Find where the given text appears and provide that cell's center as [X, Y] coordinate. 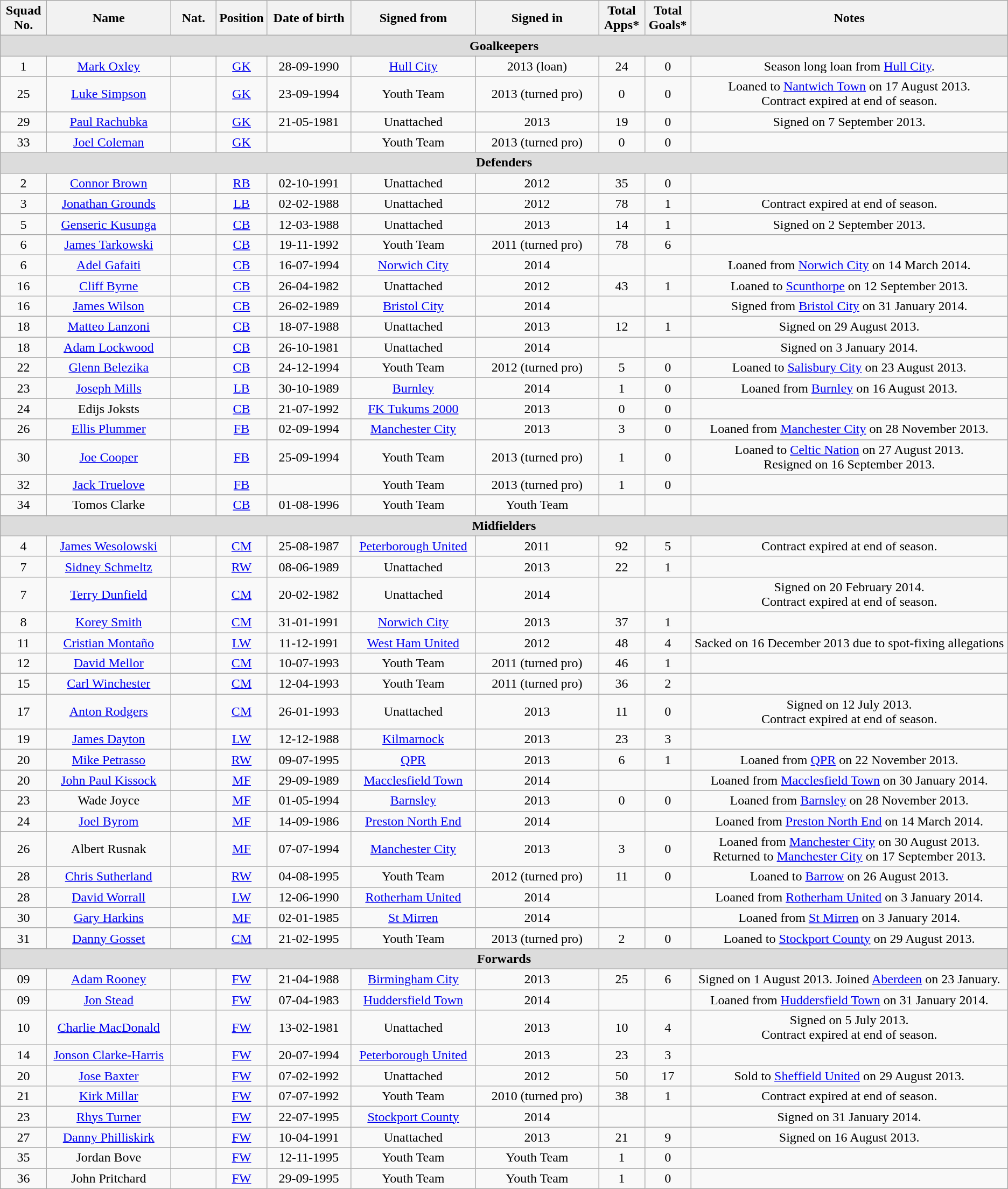
Loaned from Norwich City on 14 March 2014. [849, 265]
29-09-1995 [309, 1178]
St Mirren [414, 918]
James Tarkowski [109, 244]
Loaned to Nantwich Town on 17 August 2013.Contract expired at end of season. [849, 94]
16-07-1994 [309, 265]
Season long loan from Hull City. [849, 66]
02-01-1985 [309, 918]
Loaned to Barrow on 26 August 2013. [849, 877]
Signed from Bristol City on 31 January 2014. [849, 306]
QPR [414, 760]
12-04-1993 [309, 684]
Sidney Schmeltz [109, 566]
9 [668, 1137]
Date of birth [309, 18]
Bristol City [414, 306]
8 [24, 622]
Loaned from Barnsley on 28 November 2013. [849, 801]
25-09-1994 [309, 457]
Terry Dunfield [109, 594]
Loaned from Manchester City on 30 August 2013. Returned to Manchester City on 17 September 2013. [849, 849]
Loaned to Scunthorpe on 12 September 2013. [849, 286]
2010 (turned pro) [537, 1096]
Nat. [194, 18]
20-07-1994 [309, 1055]
12-11-1995 [309, 1158]
Signed on 1 August 2013. Joined Aberdeen on 23 January. [849, 979]
Jonson Clarke-Harris [109, 1055]
23-09-1994 [309, 94]
Jon Stead [109, 1000]
26-01-1993 [309, 712]
07-04-1983 [309, 1000]
Cristian Montaño [109, 642]
Jordan Bove [109, 1158]
Midfielders [504, 526]
James Wesolowski [109, 546]
Stockport County [414, 1117]
28-09-1990 [309, 66]
Loaned from Huddersfield Town on 31 January 2014. [849, 1000]
Adam Lockwood [109, 347]
21-02-1995 [309, 938]
Signed in [537, 18]
Albert Rusnak [109, 849]
25-08-1987 [309, 546]
14-09-1986 [309, 821]
Hull City [414, 66]
02-09-1994 [309, 429]
RB [242, 183]
Mike Petrasso [109, 760]
50 [622, 1076]
Loaned from Macclesfield Town on 30 January 2014. [849, 780]
Anton Rodgers [109, 712]
Connor Brown [109, 183]
Joe Cooper [109, 457]
2013 (loan) [537, 66]
SquadNo. [24, 18]
TotalApps* [622, 18]
Ellis Plummer [109, 429]
09-07-1995 [309, 760]
Loaned from Burnley on 16 August 2013. [849, 388]
Kilmarnock [414, 739]
Barnsley [414, 801]
27 [24, 1137]
Loaned to Salisbury City on 23 August 2013. [849, 368]
01-05-1994 [309, 801]
Jack Truelove [109, 485]
Macclesfield Town [414, 780]
22-07-1995 [309, 1117]
Jonathan Grounds [109, 204]
Joel Coleman [109, 142]
Carl Winchester [109, 684]
Signed on 12 July 2013.Contract expired at end of season. [849, 712]
31 [24, 938]
David Mellor [109, 663]
Joel Byrom [109, 821]
Korey Smith [109, 622]
Chris Sutherland [109, 877]
Rotherham United [414, 897]
10-04-1991 [309, 1137]
Signed on 5 July 2013.Contract expired at end of season. [849, 1027]
04-08-1995 [309, 877]
Sacked on 16 December 2013 due to spot-fixing allegations [849, 642]
18-07-1988 [309, 327]
Signed on 2 September 2013. [849, 224]
Kirk Millar [109, 1096]
48 [622, 642]
Loaned from Rotherham United on 3 January 2014. [849, 897]
Loaned to Celtic Nation on 27 August 2013.Resigned on 16 September 2013. [849, 457]
46 [622, 663]
02-02-1988 [309, 204]
Birmingham City [414, 979]
Wade Joyce [109, 801]
31-01-1991 [309, 622]
Genseric Kusunga [109, 224]
02-10-1991 [309, 183]
Adel Gafaiti [109, 265]
Signed on 7 September 2013. [849, 122]
15 [24, 684]
Loaned from Manchester City on 28 November 2013. [849, 429]
FK Tukums 2000 [414, 409]
Charlie MacDonald [109, 1027]
11-12-1991 [309, 642]
13-02-1981 [309, 1027]
Mark Oxley [109, 66]
Glenn Belezika [109, 368]
Signed on 31 January 2014. [849, 1117]
12-12-1988 [309, 739]
Name [109, 18]
Joseph Mills [109, 388]
37 [622, 622]
Signed on 20 February 2014.Contract expired at end of season. [849, 594]
Goalkeepers [504, 46]
Cliff Byrne [109, 286]
Matteo Lanzoni [109, 327]
Burnley [414, 388]
Preston North End [414, 821]
07-07-1994 [309, 849]
2011 [537, 546]
21-04-1988 [309, 979]
20-02-1982 [309, 594]
07-02-1992 [309, 1076]
Tomos Clarke [109, 505]
Signed from [414, 18]
Danny Gosset [109, 938]
24-12-1994 [309, 368]
07-07-1992 [309, 1096]
10-07-1993 [309, 663]
33 [24, 142]
Signed on 16 August 2013. [849, 1137]
32 [24, 485]
Paul Rachubka [109, 122]
Luke Simpson [109, 94]
Forwards [504, 959]
08-06-1989 [309, 566]
29 [24, 122]
34 [24, 505]
Defenders [504, 163]
West Ham United [414, 642]
Huddersfield Town [414, 1000]
43 [622, 286]
01-08-1996 [309, 505]
TotalGoals* [668, 18]
Jose Baxter [109, 1076]
James Dayton [109, 739]
Loaned from QPR on 22 November 2013. [849, 760]
Sold to Sheffield United on 29 August 2013. [849, 1076]
Loaned from St Mirren on 3 January 2014. [849, 918]
30-10-1989 [309, 388]
Edijs Joksts [109, 409]
12-06-1990 [309, 897]
Notes [849, 18]
Adam Rooney [109, 979]
21-07-1992 [309, 409]
James Wilson [109, 306]
David Worrall [109, 897]
38 [622, 1096]
19-11-1992 [309, 244]
21-05-1981 [309, 122]
John Pritchard [109, 1178]
Signed on 3 January 2014. [849, 347]
Gary Harkins [109, 918]
92 [622, 546]
Signed on 29 August 2013. [849, 327]
Danny Philliskirk [109, 1137]
Rhys Turner [109, 1117]
Loaned to Stockport County on 29 August 2013. [849, 938]
26-10-1981 [309, 347]
26-04-1982 [309, 286]
12-03-1988 [309, 224]
29-09-1989 [309, 780]
26-02-1989 [309, 306]
Loaned from Preston North End on 14 March 2014. [849, 821]
John Paul Kissock [109, 780]
Position [242, 18]
